From the cell containing the given text, extract its center point as [x, y] coordinate. 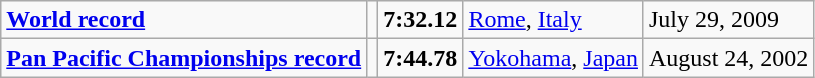
Rome, Italy [554, 20]
7:32.12 [420, 20]
Pan Pacific Championships record [184, 58]
Yokohama, Japan [554, 58]
July 29, 2009 [728, 20]
World record [184, 20]
August 24, 2002 [728, 58]
7:44.78 [420, 58]
